Return the [x, y] coordinate for the center point of the cell that contains the specified text.  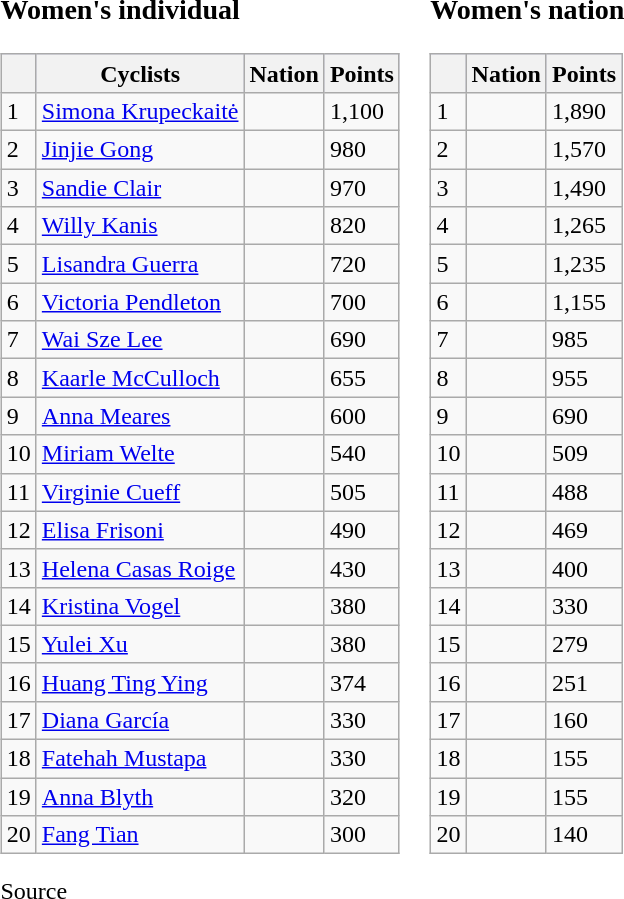
Elisa Frisoni [140, 530]
Diana García [140, 720]
700 [362, 302]
Jinjie Gong [140, 150]
Fang Tian [140, 835]
279 [584, 644]
Wai Sze Lee [140, 340]
820 [362, 226]
505 [362, 492]
488 [584, 492]
300 [362, 835]
955 [584, 378]
Huang Ting Ying [140, 682]
Victoria Pendleton [140, 302]
509 [584, 454]
970 [362, 188]
1,235 [584, 264]
1,570 [584, 150]
Cyclists [140, 73]
374 [362, 682]
320 [362, 797]
Kaarle McCulloch [140, 378]
1,265 [584, 226]
251 [584, 682]
600 [362, 416]
Fatehah Mustapa [140, 759]
Simona Krupeckaitė [140, 111]
469 [584, 530]
Kristina Vogel [140, 606]
Anna Meares [140, 416]
540 [362, 454]
1,490 [584, 188]
720 [362, 264]
655 [362, 378]
140 [584, 835]
Anna Blyth [140, 797]
400 [584, 568]
490 [362, 530]
980 [362, 150]
1,100 [362, 111]
Virginie Cueff [140, 492]
160 [584, 720]
Helena Casas Roige [140, 568]
1,155 [584, 302]
985 [584, 340]
Sandie Clair [140, 188]
Lisandra Guerra [140, 264]
Miriam Welte [140, 454]
430 [362, 568]
Yulei Xu [140, 644]
Willy Kanis [140, 226]
1,890 [584, 111]
